Determine the [x, y] coordinate at the center of the cell enclosing the given text.  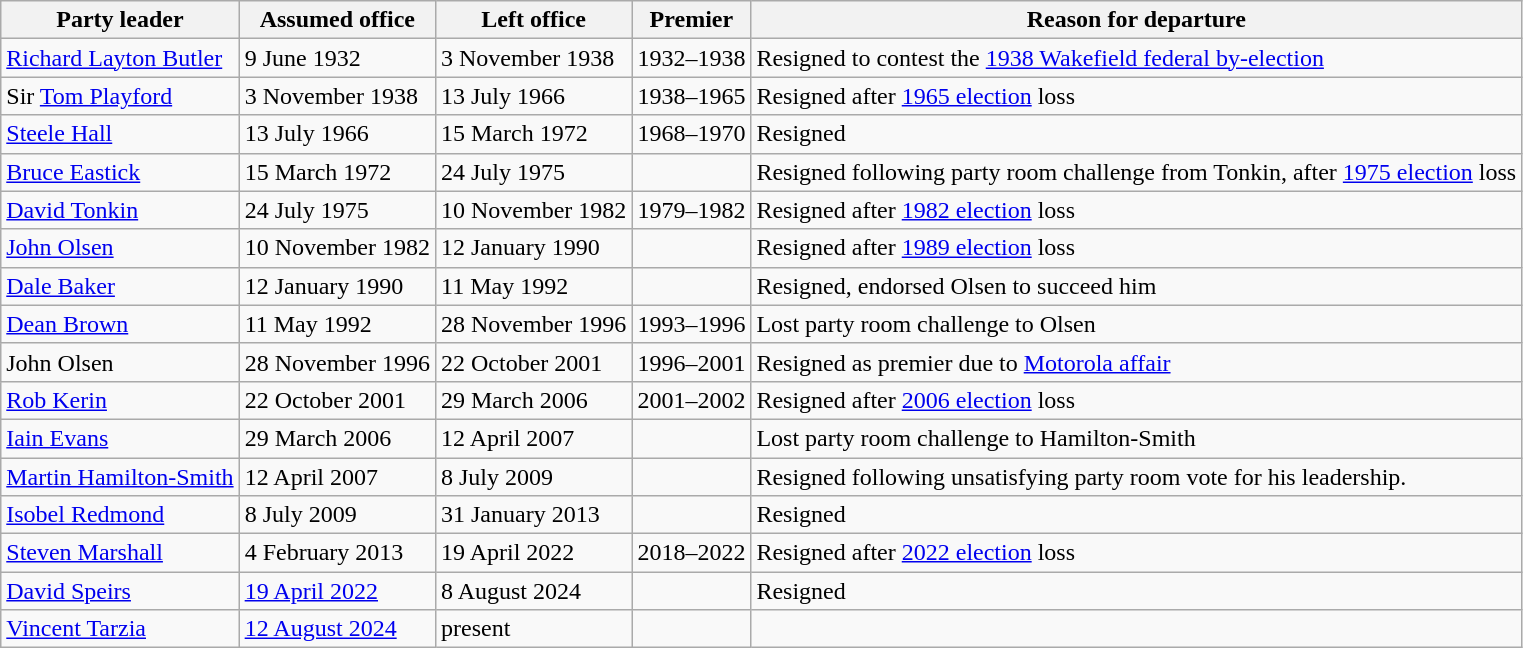
1993–1996 [692, 324]
Resigned after 2006 election loss [1136, 400]
Dean Brown [120, 324]
1968–1970 [692, 134]
Iain Evans [120, 438]
Dale Baker [120, 286]
Lost party room challenge to Hamilton-Smith [1136, 438]
Rob Kerin [120, 400]
Resigned after 2022 election loss [1136, 553]
1996–2001 [692, 362]
12 August 2024 [337, 629]
Steven Marshall [120, 553]
Resigned, endorsed Olsen to succeed him [1136, 286]
Resigned after 1965 election loss [1136, 96]
Lost party room challenge to Olsen [1136, 324]
Sir Tom Playford [120, 96]
1979–1982 [692, 210]
Resigned following unsatisfying party room vote for his leadership. [1136, 477]
Martin Hamilton-Smith [120, 477]
Premier [692, 20]
Resigned as premier due to Motorola affair [1136, 362]
2018–2022 [692, 553]
4 February 2013 [337, 553]
Richard Layton Butler [120, 58]
1938–1965 [692, 96]
1932–1938 [692, 58]
31 January 2013 [533, 515]
Vincent Tarzia [120, 629]
2001–2002 [692, 400]
Isobel Redmond [120, 515]
Assumed office [337, 20]
Resigned after 1989 election loss [1136, 248]
David Speirs [120, 591]
Resigned to contest the 1938 Wakefield federal by-election [1136, 58]
Party leader [120, 20]
Reason for departure [1136, 20]
Resigned after 1982 election loss [1136, 210]
Bruce Eastick [120, 172]
9 June 1932 [337, 58]
Left office [533, 20]
David Tonkin [120, 210]
present [533, 629]
8 August 2024 [533, 591]
Resigned following party room challenge from Tonkin, after 1975 election loss [1136, 172]
Steele Hall [120, 134]
